Return [x, y] of the center of cell containing provided text 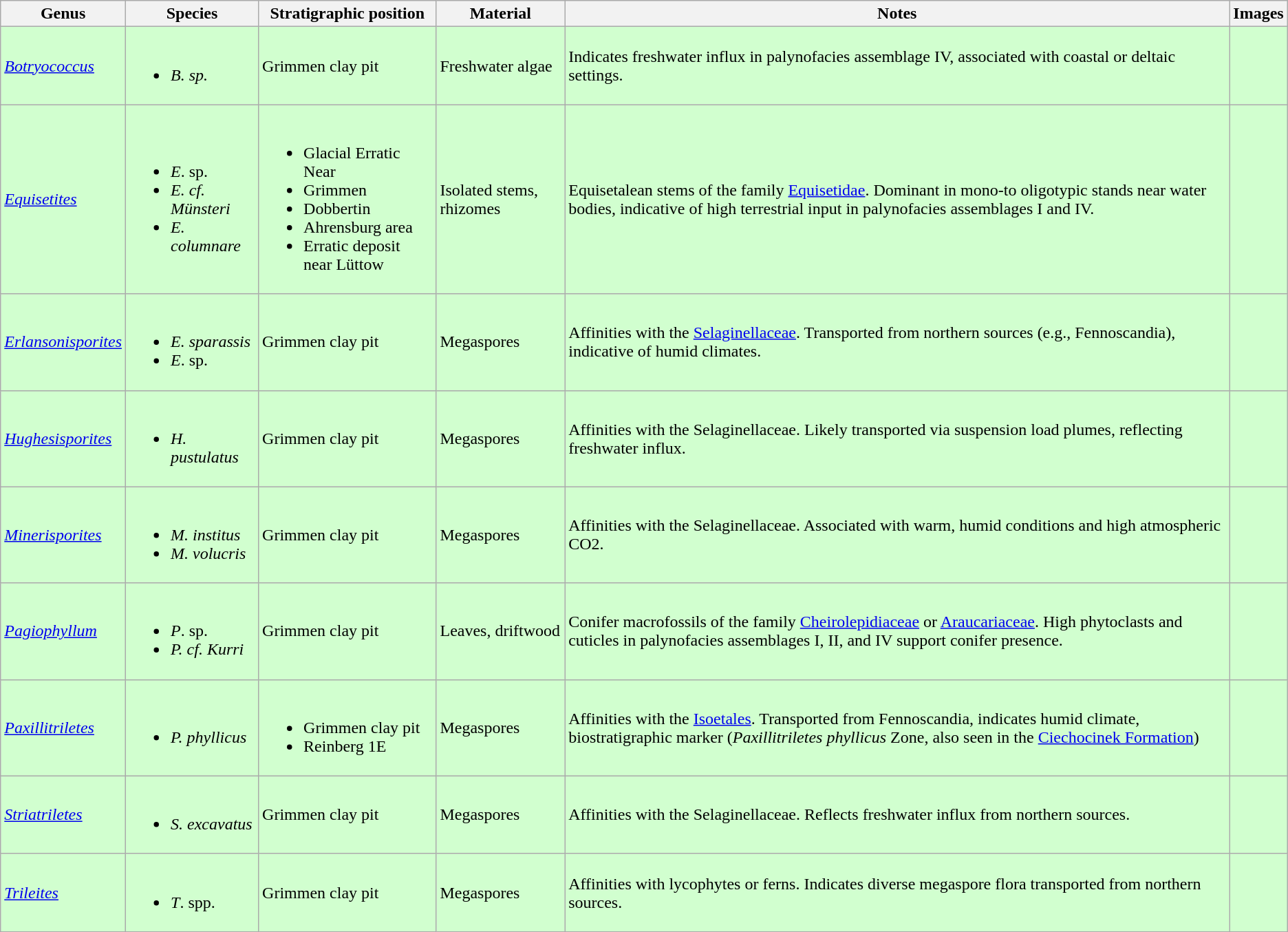
Botryococcus [63, 66]
Genus [63, 14]
Indicates freshwater influx in palynofacies assemblage IV, associated with coastal or deltaic settings. [897, 66]
Leaves, driftwood [501, 631]
Material [501, 14]
E. sparassisE. sp. [193, 342]
H. pustulatus [193, 438]
Isolated stems, rhizomes [501, 200]
Hughesisporites [63, 438]
Trileites [63, 892]
Affinities with the Selaginellaceae. Likely transported via suspension load plumes, reflecting freshwater influx. [897, 438]
M. institusM. volucris [193, 535]
Equisetites [63, 200]
Stratigraphic position [347, 14]
Images [1258, 14]
Species [193, 14]
S. excavatus [193, 815]
Glacial Erratic NearGrimmenDobbertinAhrensburg areaErratic deposit near Lüttow [347, 200]
E. sp.E. cf. MünsteriE. columnare [193, 200]
Minerisporites [63, 535]
Affinities with lycophytes or ferns. Indicates diverse megaspore flora transported from northern sources. [897, 892]
B. sp. [193, 66]
Pagiophyllum [63, 631]
Paxillitriletes [63, 728]
P. phyllicus [193, 728]
Grimmen clay pitReinberg 1E [347, 728]
Affinities with the Selaginellaceae. Reflects freshwater influx from northern sources. [897, 815]
Erlansonisporites [63, 342]
Striatriletes [63, 815]
Affinities with the Selaginellaceae. Transported from northern sources (e.g., Fennoscandia), indicative of humid climates. [897, 342]
Notes [897, 14]
Freshwater algae [501, 66]
Affinities with the Selaginellaceae. Associated with warm, humid conditions and high atmospheric CO2. [897, 535]
T. spp. [193, 892]
P. sp.P. cf. Kurri [193, 631]
